Detect which cell encompasses the target text, then output its (x, y) center coordinate. 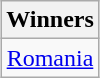
Winners (50, 20)
Romania (50, 58)
